From the cell containing the given text, extract its center point as (X, Y) coordinate. 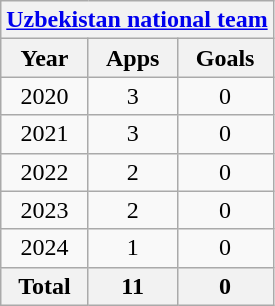
2022 (45, 172)
2024 (45, 248)
Uzbekistan national team (137, 20)
Year (45, 58)
Goals (225, 58)
1 (132, 248)
2020 (45, 96)
2021 (45, 134)
11 (132, 286)
Total (45, 286)
Apps (132, 58)
2023 (45, 210)
